Return the (X, Y) coordinate for the center point of the cell that contains the specified text.  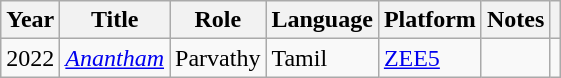
2022 (30, 58)
Anantham (115, 58)
Parvathy (218, 58)
Notes (515, 20)
Tamil (322, 58)
ZEE5 (430, 58)
Title (115, 20)
Role (218, 20)
Year (30, 20)
Platform (430, 20)
Language (322, 20)
